Locate the cell with the specified text and output its (X, Y) center coordinate. 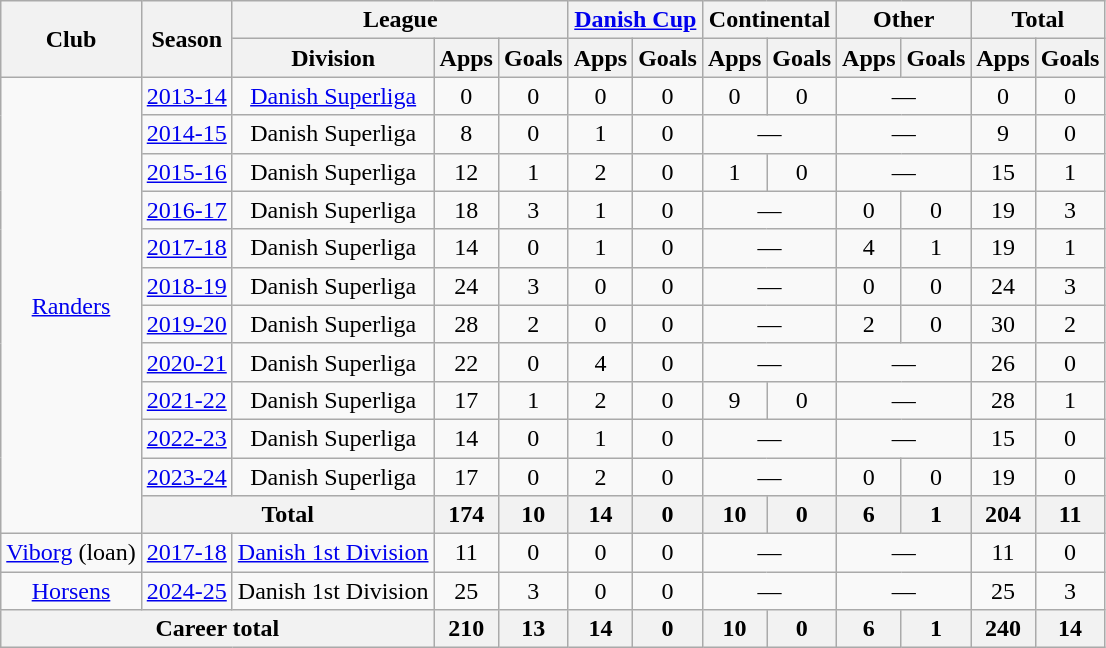
2019-20 (186, 324)
2021-22 (186, 400)
13 (533, 629)
Viborg (loan) (71, 553)
Horsens (71, 591)
Continental (769, 20)
Season (186, 39)
2023-24 (186, 477)
18 (466, 210)
240 (1003, 629)
22 (466, 362)
210 (466, 629)
Club (71, 39)
Randers (71, 306)
2020-21 (186, 362)
12 (466, 172)
2022-23 (186, 438)
26 (1003, 362)
2014-15 (186, 134)
2015-16 (186, 172)
Career total (218, 629)
Division (333, 58)
174 (466, 515)
8 (466, 134)
204 (1003, 515)
League (400, 20)
Danish Cup (635, 20)
Other (904, 20)
2018-19 (186, 286)
2024-25 (186, 591)
2013-14 (186, 96)
2016-17 (186, 210)
30 (1003, 324)
